Capture the cell that displays the provided text and extract its (X, Y) central coordinate. 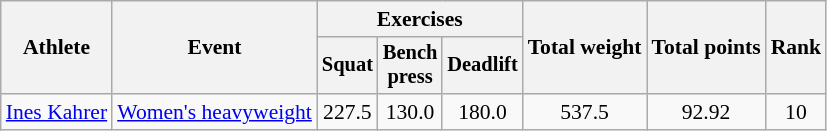
537.5 (585, 112)
Athlete (56, 48)
Ines Kahrer (56, 112)
Deadlift (482, 66)
Total points (706, 48)
Rank (796, 48)
130.0 (410, 112)
Women's heavyweight (214, 112)
92.92 (706, 112)
227.5 (348, 112)
180.0 (482, 112)
Exercises (420, 19)
Squat (348, 66)
10 (796, 112)
Total weight (585, 48)
Benchpress (410, 66)
Event (214, 48)
